Detect which cell encompasses the target text, then output its (x, y) center coordinate. 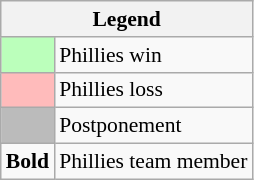
Phillies loss (153, 90)
Bold (28, 162)
Postponement (153, 126)
Legend (127, 19)
Phillies team member (153, 162)
Phillies win (153, 55)
